For the text-containing cell, return its midpoint in [X, Y] coordinate format. 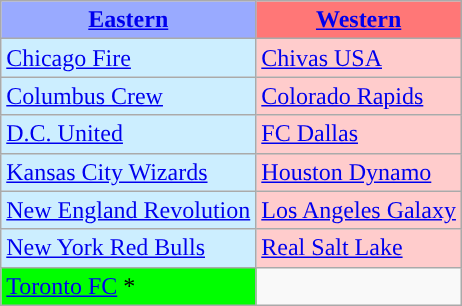
Houston Dynamo [359, 172]
Kansas City Wizards [128, 172]
New England Revolution [128, 210]
Real Salt Lake [359, 248]
Western [359, 20]
FC Dallas [359, 134]
Columbus Crew [128, 96]
New York Red Bulls [128, 248]
D.C. United [128, 134]
Chivas USA [359, 58]
Los Angeles Galaxy [359, 210]
Toronto FC * [128, 286]
Chicago Fire [128, 58]
Colorado Rapids [359, 96]
Eastern [128, 20]
